Detect which cell encompasses the target text, then output its [X, Y] center coordinate. 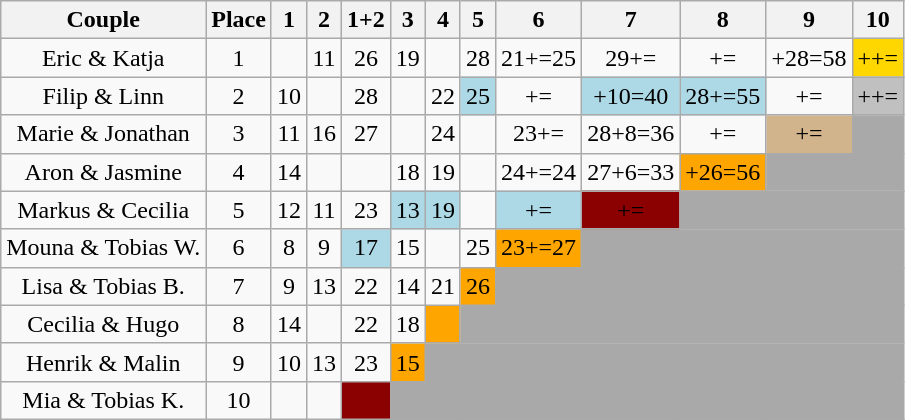
23+= [538, 134]
Aron & Jasmine [104, 172]
Marie & Jonathan [104, 134]
Place [239, 20]
21+=25 [538, 58]
1+2 [366, 20]
21 [442, 286]
27 [366, 134]
24+=24 [538, 172]
Henrik & Malin [104, 362]
Filip & Linn [104, 96]
28+8=36 [631, 134]
27+6=33 [631, 172]
Markus & Cecilia [104, 210]
+10=40 [631, 96]
Lisa & Tobias B. [104, 286]
Cecilia & Hugo [104, 324]
23+=27 [538, 248]
Couple [104, 20]
+26=56 [723, 172]
Mia & Tobias K. [104, 400]
17 [366, 248]
Eric & Katja [104, 58]
+28=58 [809, 58]
24 [442, 134]
16 [324, 134]
29+= [631, 58]
Mouna & Tobias W. [104, 248]
12 [288, 210]
28+=55 [723, 96]
